Locate the cell with the specified text and output its (X, Y) center coordinate. 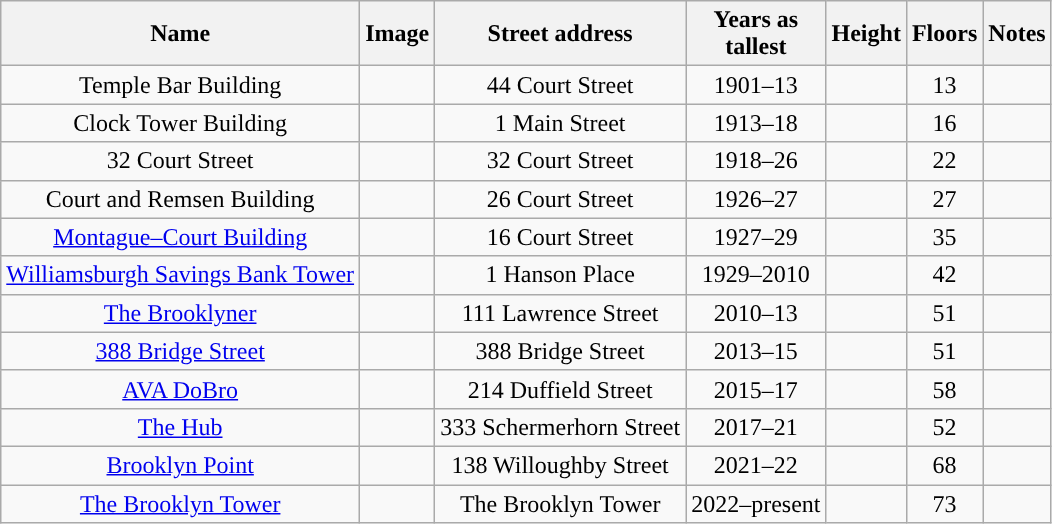
27 (944, 199)
22 (944, 161)
Years astallest (756, 34)
26 Court Street (560, 199)
Brooklyn Point (180, 465)
AVA DoBro (180, 389)
Court and Remsen Building (180, 199)
1 Main Street (560, 123)
1918–26 (756, 161)
44 Court Street (560, 85)
1 Hanson Place (560, 275)
16 Court Street (560, 237)
333 Schermerhorn Street (560, 427)
Notes (1017, 34)
111 Lawrence Street (560, 313)
Montague–Court Building (180, 237)
42 (944, 275)
16 (944, 123)
1929–2010 (756, 275)
58 (944, 389)
2010–13 (756, 313)
2013–15 (756, 351)
1927–29 (756, 237)
Temple Bar Building (180, 85)
Williamsburgh Savings Bank Tower (180, 275)
214 Duffield Street (560, 389)
2022–present (756, 503)
Image (398, 34)
Street address (560, 34)
Clock Tower Building (180, 123)
1901–13 (756, 85)
52 (944, 427)
68 (944, 465)
The Brooklyner (180, 313)
1926–27 (756, 199)
1913–18 (756, 123)
Name (180, 34)
2021–22 (756, 465)
The Hub (180, 427)
73 (944, 503)
138 Willoughby Street (560, 465)
Floors (944, 34)
2015–17 (756, 389)
35 (944, 237)
13 (944, 85)
2017–21 (756, 427)
Height (866, 34)
